Detect which cell encompasses the target text, then output its [x, y] center coordinate. 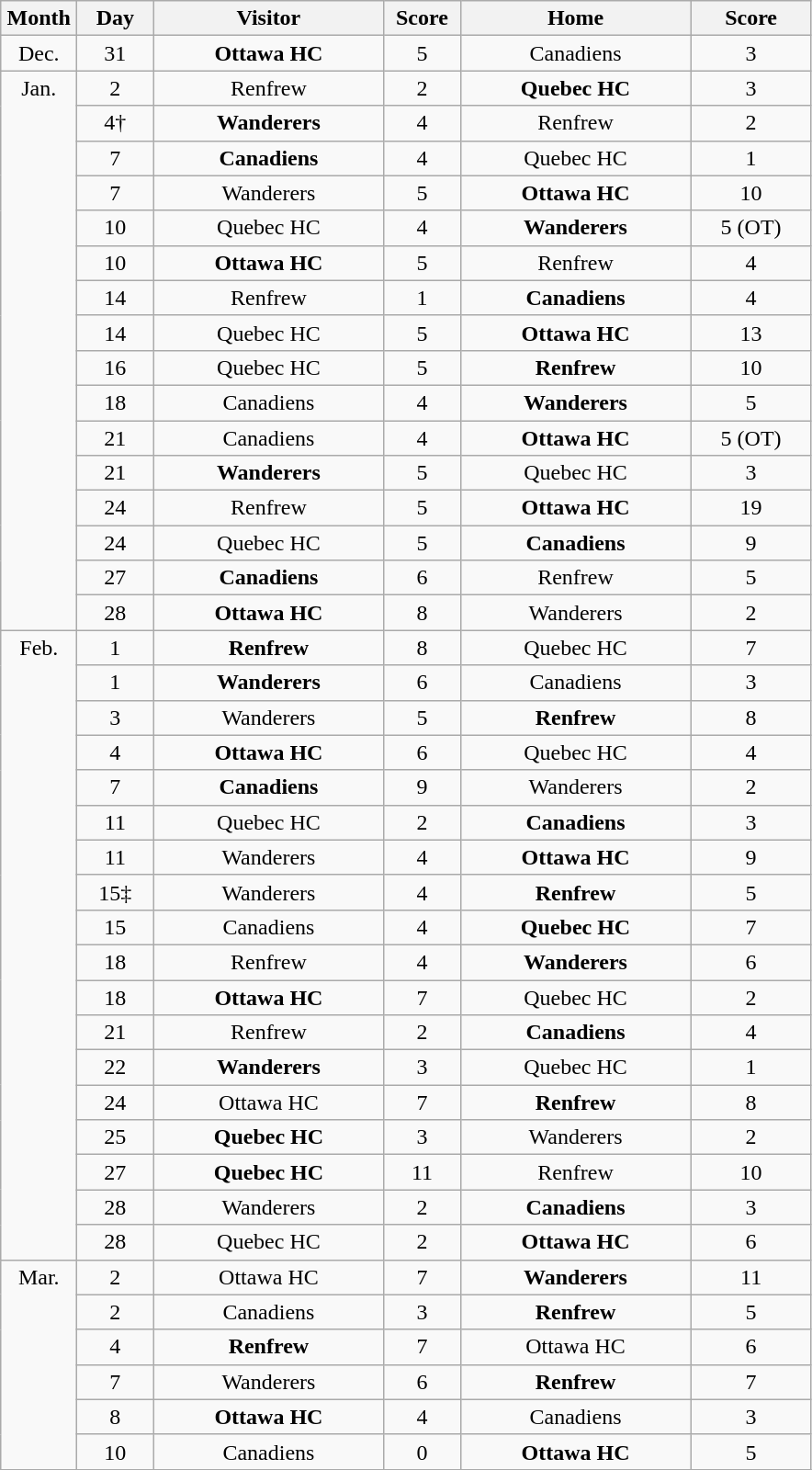
19 [751, 508]
0 [423, 1452]
Home [575, 18]
Jan. [39, 351]
25 [116, 1137]
16 [116, 367]
22 [116, 1068]
Mar. [39, 1364]
Feb. [39, 944]
15‡ [116, 892]
15 [116, 927]
31 [116, 53]
4† [116, 123]
13 [751, 333]
Day [116, 18]
Month [39, 18]
Visitor [268, 18]
Dec. [39, 53]
